Determine the (X, Y) coordinate at the center of the cell enclosing the given text.  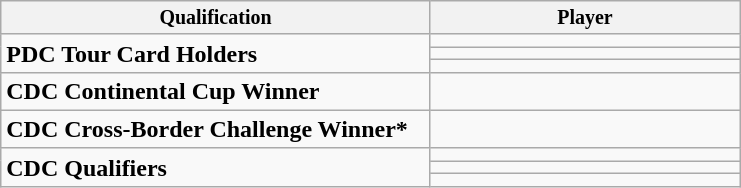
Qualification (216, 18)
CDC Continental Cup Winner (216, 91)
CDC Cross-Border Challenge Winner* (216, 129)
CDC Qualifiers (216, 167)
PDC Tour Card Holders (216, 53)
Player (584, 18)
